Return the (X, Y) coordinate for the center point of the cell that contains the specified text.  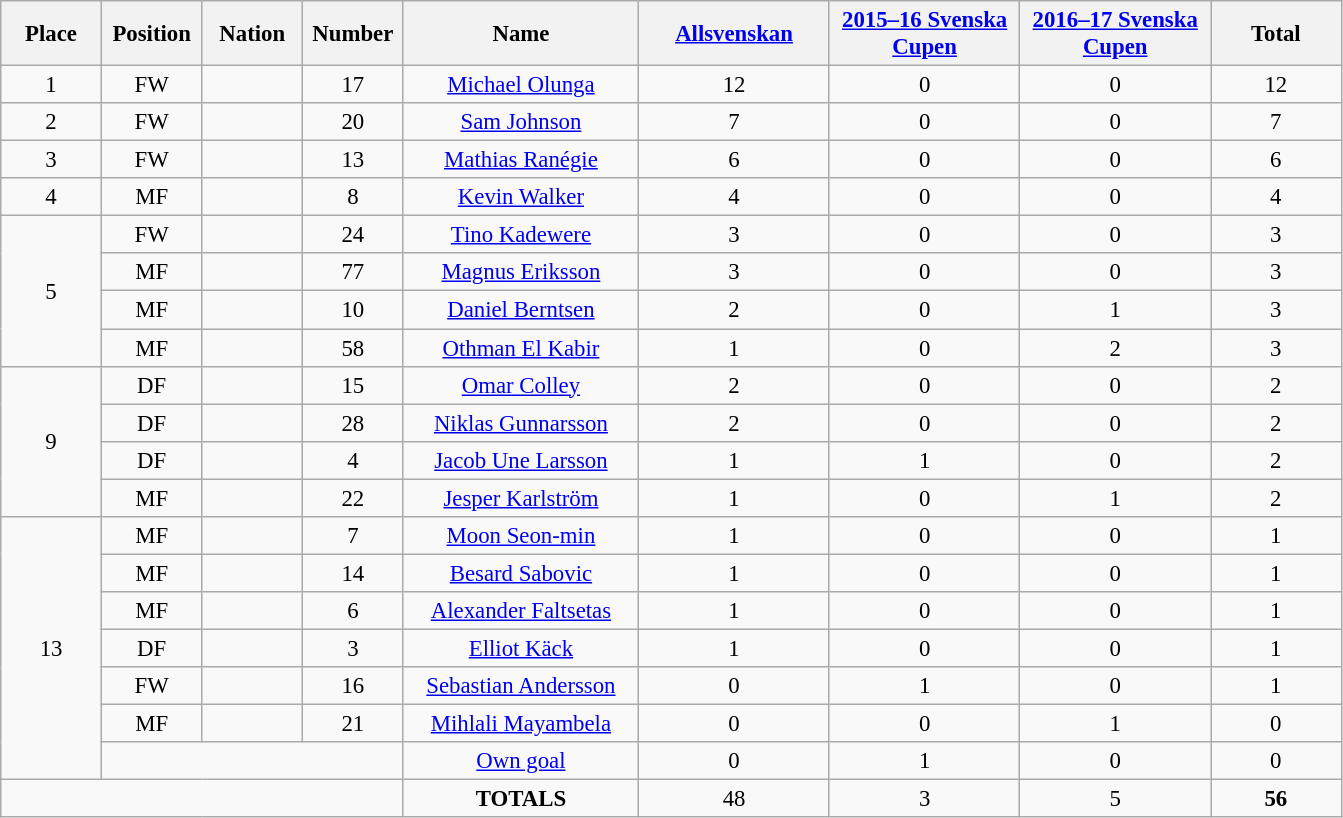
2016–17 Svenska Cupen (1116, 34)
Daniel Berntsen (521, 310)
28 (354, 423)
22 (354, 498)
Niklas Gunnarsson (521, 423)
9 (52, 441)
21 (354, 724)
14 (354, 573)
17 (354, 85)
Total (1276, 34)
24 (354, 235)
16 (354, 686)
Tino Kadewere (521, 235)
Besard Sabovic (521, 573)
8 (354, 197)
Sebastian Andersson (521, 686)
Kevin Walker (521, 197)
10 (354, 310)
Mihlali Mayambela (521, 724)
48 (734, 799)
Michael Olunga (521, 85)
Omar Colley (521, 385)
TOTALS (521, 799)
Othman El Kabir (521, 348)
Number (354, 34)
Name (521, 34)
15 (354, 385)
Mathias Ranégie (521, 160)
Sam Johnson (521, 122)
Alexander Faltsetas (521, 611)
Jesper Karlström (521, 498)
2015–16 Svenska Cupen (924, 34)
Moon Seon-min (521, 536)
77 (354, 273)
Position (152, 34)
Allsvenskan (734, 34)
Nation (252, 34)
Jacob Une Larsson (521, 460)
Own goal (521, 761)
56 (1276, 799)
Elliot Käck (521, 648)
Place (52, 34)
Magnus Eriksson (521, 273)
58 (354, 348)
20 (354, 122)
